Provide the (X, Y) coordinate of the cell's center where the given text is located.  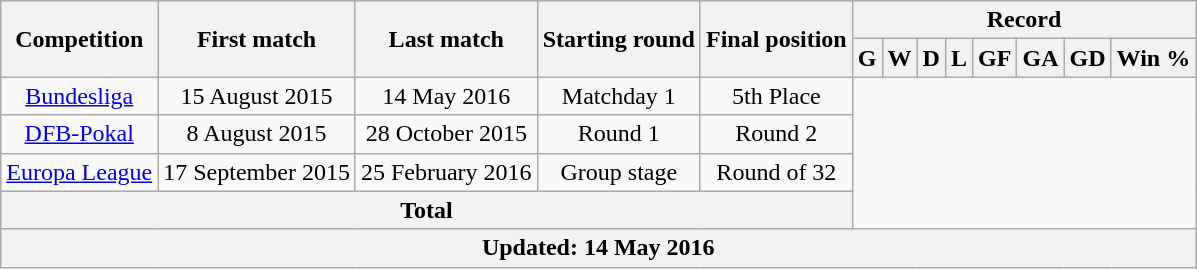
Bundesliga (80, 96)
15 August 2015 (257, 96)
28 October 2015 (446, 134)
Competition (80, 39)
Total (427, 210)
Matchday 1 (618, 96)
Group stage (618, 172)
Final position (776, 39)
DFB-Pokal (80, 134)
Starting round (618, 39)
Round of 32 (776, 172)
25 February 2016 (446, 172)
14 May 2016 (446, 96)
Record (1024, 20)
W (900, 58)
GD (1088, 58)
Win % (1154, 58)
L (958, 58)
5th Place (776, 96)
Europa League (80, 172)
GA (1040, 58)
8 August 2015 (257, 134)
Round 2 (776, 134)
G (867, 58)
Round 1 (618, 134)
Last match (446, 39)
GF (995, 58)
Updated: 14 May 2016 (598, 248)
D (931, 58)
17 September 2015 (257, 172)
First match (257, 39)
